Search for the cell housing the specified text and yield its (x, y) center coordinate. 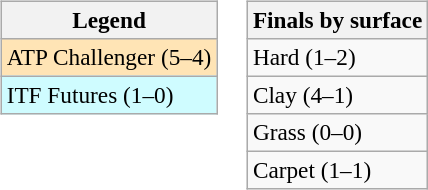
Finals by surface (337, 20)
Legend (108, 20)
ITF Futures (1–0) (108, 95)
Carpet (1–1) (337, 171)
Grass (0–0) (337, 133)
ATP Challenger (5–4) (108, 57)
Clay (4–1) (337, 95)
Hard (1–2) (337, 57)
